Identify which cell holds the provided text, then report its (X, Y) central coordinate. 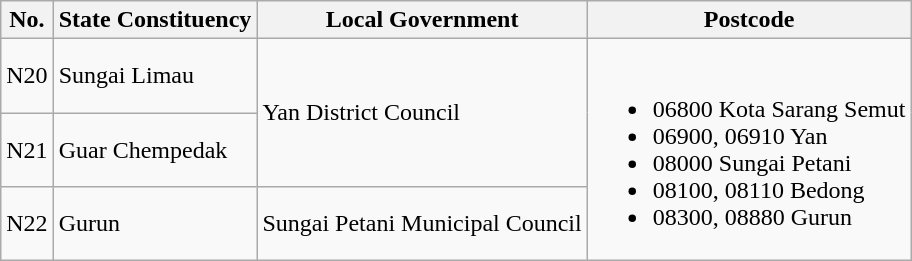
Gurun (155, 223)
06800 Kota Sarang Semut06900, 06910 Yan08000 Sungai Petani08100, 08110 Bedong08300, 08880 Gurun (749, 150)
Yan District Council (422, 112)
Guar Chempedak (155, 149)
Sungai Petani Municipal Council (422, 223)
State Constituency (155, 20)
Postcode (749, 20)
Sungai Limau (155, 76)
No. (27, 20)
N20 (27, 76)
N22 (27, 223)
N21 (27, 149)
Local Government (422, 20)
